Determine the [X, Y] coordinate at the center of the cell enclosing the given text.  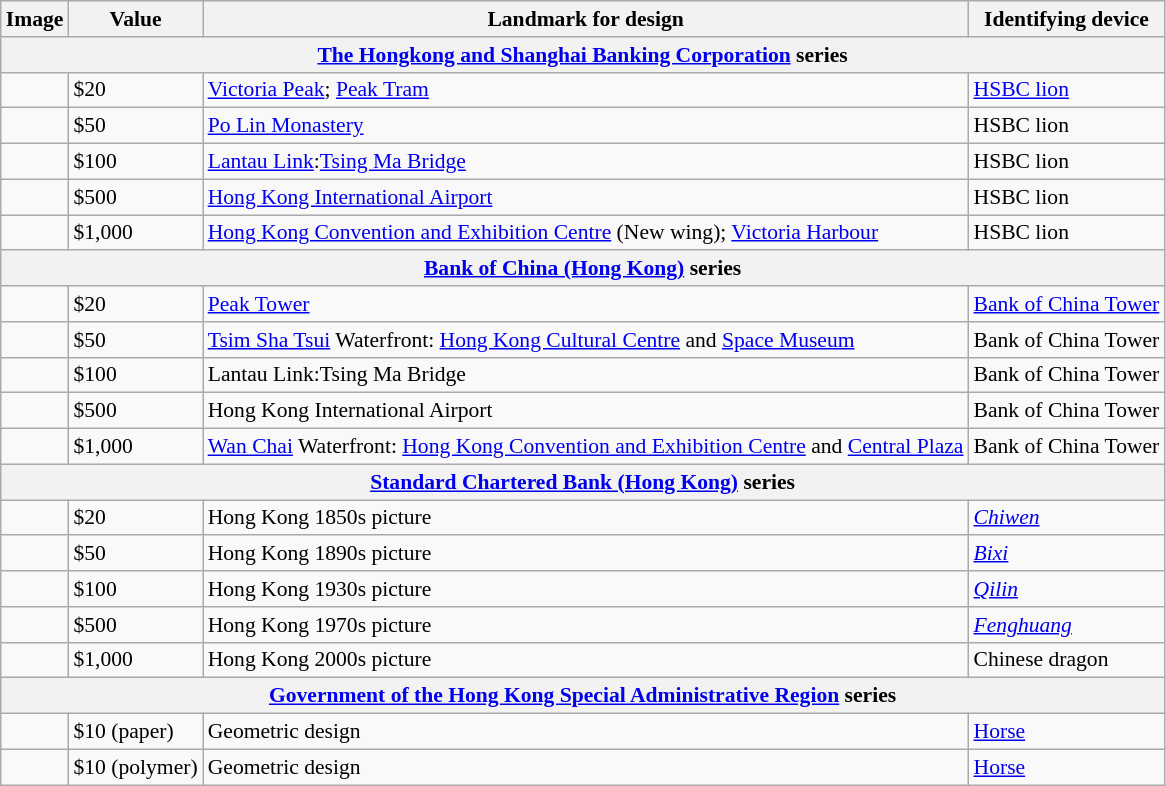
Bixi [1067, 554]
Government of the Hong Kong Special Administrative Region series [583, 696]
$10 (paper) [135, 732]
Value [135, 19]
Chinese dragon [1067, 660]
Hong Kong Convention and Exhibition Centre (New wing); Victoria Harbour [586, 233]
Peak Tower [586, 304]
Fenghuang [1067, 625]
Hong Kong 1850s picture [586, 518]
Bank of China (Hong Kong) series [583, 269]
Identifying device [1067, 19]
Hong Kong 1930s picture [586, 589]
Victoria Peak; Peak Tram [586, 90]
Hong Kong 1890s picture [586, 554]
Po Lin Monastery [586, 126]
Chiwen [1067, 518]
$10 (polymer) [135, 767]
Wan Chai Waterfront: Hong Kong Convention and Exhibition Centre and Central Plaza [586, 447]
The Hongkong and Shanghai Banking Corporation series [583, 55]
Standard Chartered Bank (Hong Kong) series [583, 482]
Qilin [1067, 589]
Tsim Sha Tsui Waterfront: Hong Kong Cultural Centre and Space Museum [586, 340]
Hong Kong 2000s picture [586, 660]
Hong Kong 1970s picture [586, 625]
Landmark for design [586, 19]
Image [35, 19]
